Search for the cell housing the specified text and yield its (X, Y) center coordinate. 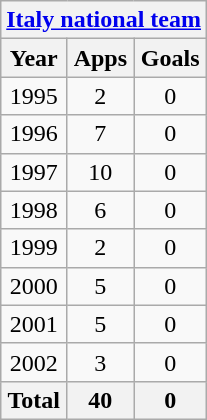
Italy national team (104, 20)
2001 (34, 324)
Year (34, 58)
2002 (34, 362)
7 (100, 134)
Goals (170, 58)
1995 (34, 96)
10 (100, 172)
1999 (34, 248)
Total (34, 400)
3 (100, 362)
6 (100, 210)
1996 (34, 134)
40 (100, 400)
1998 (34, 210)
1997 (34, 172)
2000 (34, 286)
Apps (100, 58)
